Identify which cell holds the provided text, then report its (x, y) central coordinate. 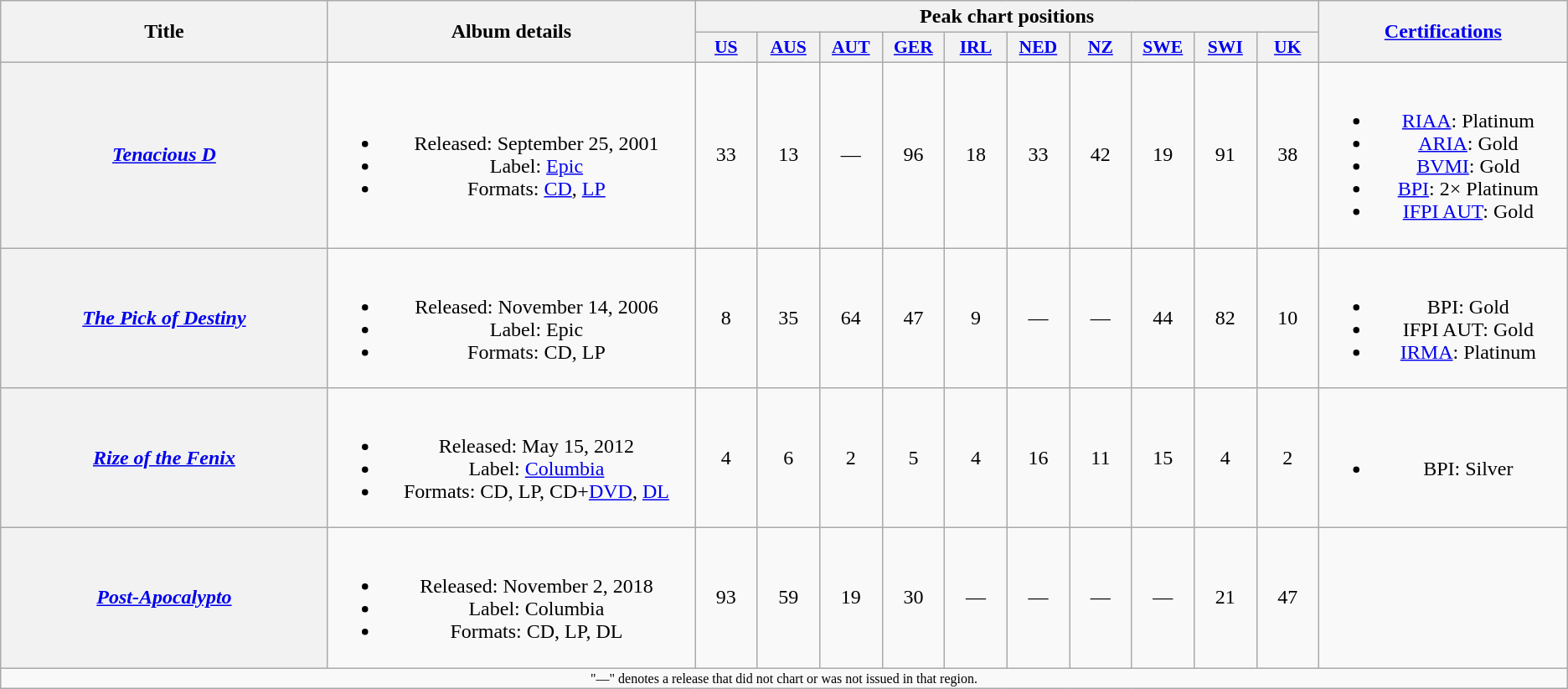
6 (789, 458)
The Pick of Destiny (164, 319)
SWE (1163, 48)
35 (789, 319)
AUT (851, 48)
Album details (511, 32)
Released: September 25, 2001Label: EpicFormats: CD, LP (511, 154)
96 (913, 154)
SWI (1226, 48)
IRL (976, 48)
GER (913, 48)
US (726, 48)
Certifications (1442, 32)
Released: November 14, 2006Label: EpicFormats: CD, LP (511, 319)
Tenacious D (164, 154)
"—" denotes a release that did not chart or was not issued in that region. (784, 678)
42 (1101, 154)
BPI: Silver (1442, 458)
9 (976, 319)
NZ (1101, 48)
59 (789, 598)
Released: November 2, 2018Label: ColumbiaFormats: CD, LP, DL (511, 598)
44 (1163, 319)
13 (789, 154)
8 (726, 319)
AUS (789, 48)
Peak chart positions (1007, 17)
15 (1163, 458)
82 (1226, 319)
10 (1287, 319)
Released: May 15, 2012Label: ColumbiaFormats: CD, LP, CD+DVD, DL (511, 458)
Rize of the Fenix (164, 458)
UK (1287, 48)
91 (1226, 154)
21 (1226, 598)
BPI: GoldIFPI AUT: GoldIRMA: Platinum (1442, 319)
64 (851, 319)
11 (1101, 458)
5 (913, 458)
93 (726, 598)
18 (976, 154)
RIAA: PlatinumARIA: GoldBVMI: GoldBPI: 2× PlatinumIFPI AUT: Gold (1442, 154)
Post-Apocalypto (164, 598)
38 (1287, 154)
Title (164, 32)
NED (1039, 48)
30 (913, 598)
16 (1039, 458)
